Pinpoint the cell where the given text exists, returning its (X, Y) midpoint coordinate. 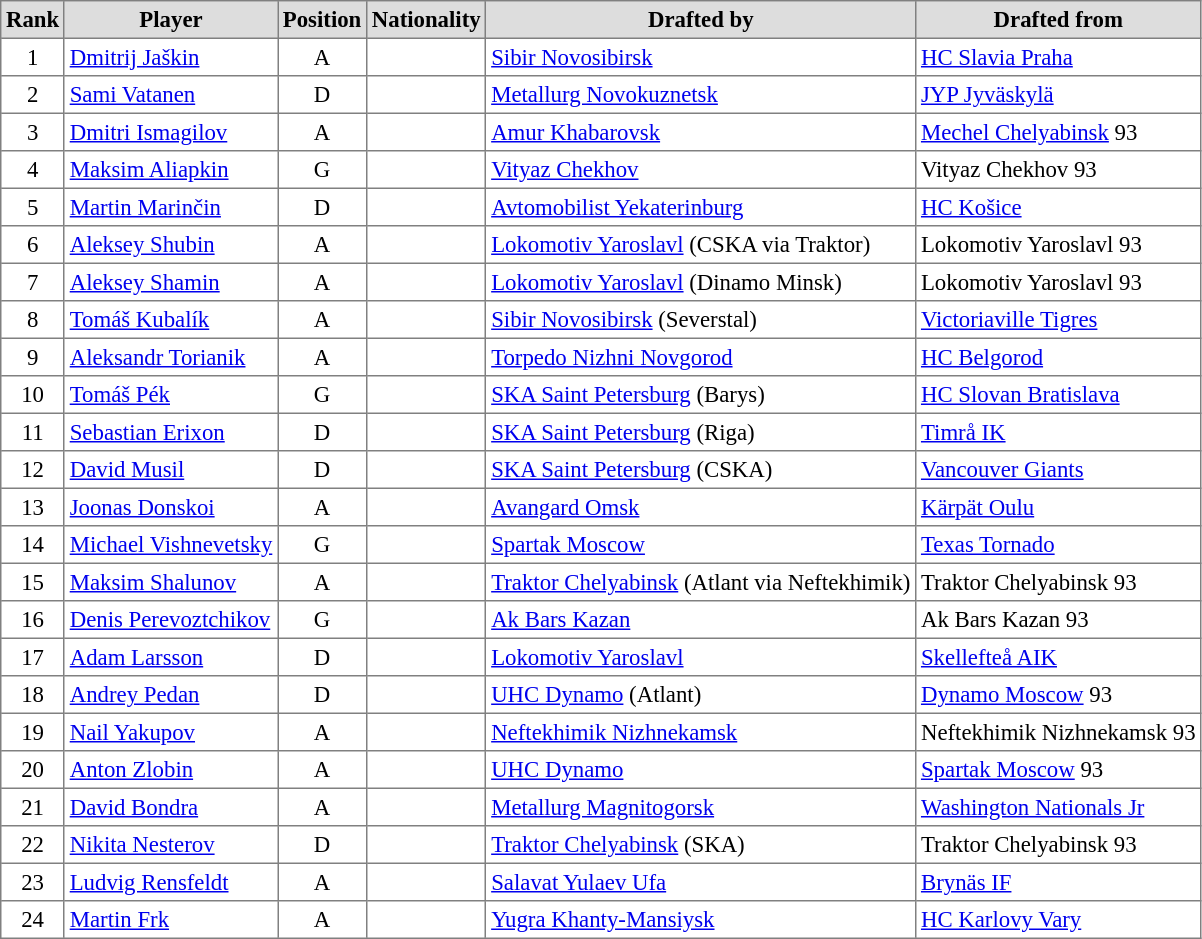
12 (33, 470)
Aleksey Shubin (170, 245)
Player (170, 20)
Yugra Khanty-Mansiysk (701, 920)
Kärpät Oulu (1058, 507)
Ludvig Rensfeldt (170, 882)
Maksim Aliapkin (170, 170)
David Bondra (170, 807)
1 (33, 57)
SKA Saint Petersburg (Riga) (701, 432)
HC Belgorod (1058, 357)
Martin Frk (170, 920)
13 (33, 507)
Mechel Chelyabinsk 93 (1058, 132)
Metallurg Magnitogorsk (701, 807)
Avtomobilist Yekaterinburg (701, 207)
10 (33, 395)
Martin Marinčin (170, 207)
19 (33, 732)
Ak Bars Kazan (701, 620)
Metallurg Novokuznetsk (701, 95)
8 (33, 320)
UHC Dynamo (701, 770)
Sibir Novosibirsk (701, 57)
18 (33, 695)
Drafted from (1058, 20)
Sebastian Erixon (170, 432)
Dmitrij Jaškin (170, 57)
David Musil (170, 470)
Lokomotiv Yaroslavl (Dinamo Minsk) (701, 282)
7 (33, 282)
Aleksey Shamin (170, 282)
Traktor Chelyabinsk (Atlant via Neftekhimik) (701, 582)
Sibir Novosibirsk (Severstal) (701, 320)
Drafted by (701, 20)
Spartak Moscow 93 (1058, 770)
Dmitri Ismagilov (170, 132)
Lokomotiv Yaroslavl (701, 657)
Victoriaville Tigres (1058, 320)
Dynamo Moscow 93 (1058, 695)
5 (33, 207)
Vityaz Chekhov 93 (1058, 170)
2 (33, 95)
Timrå IK (1058, 432)
9 (33, 357)
4 (33, 170)
HC Karlovy Vary (1058, 920)
Ak Bars Kazan 93 (1058, 620)
Amur Khabarovsk (701, 132)
Spartak Moscow (701, 545)
11 (33, 432)
15 (33, 582)
Vancouver Giants (1058, 470)
Neftekhimik Nizhnekamsk 93 (1058, 732)
HC Košice (1058, 207)
14 (33, 545)
24 (33, 920)
Tomáš Kubalík (170, 320)
Nail Yakupov (170, 732)
SKA Saint Petersburg (Barys) (701, 395)
HC Slavia Praha (1058, 57)
Aleksandr Torianik (170, 357)
Salavat Yulaev Ufa (701, 882)
Maksim Shalunov (170, 582)
Neftekhimik Nizhnekamsk (701, 732)
Adam Larsson (170, 657)
20 (33, 770)
Nationality (426, 20)
Texas Tornado (1058, 545)
Anton Zlobin (170, 770)
Rank (33, 20)
Tomáš Pék (170, 395)
Position (322, 20)
Avangard Omsk (701, 507)
UHC Dynamo (Atlant) (701, 695)
Washington Nationals Jr (1058, 807)
JYP Jyväskylä (1058, 95)
Joonas Donskoi (170, 507)
Skellefteå AIK (1058, 657)
16 (33, 620)
Traktor Chelyabinsk (SKA) (701, 845)
23 (33, 882)
HC Slovan Bratislava (1058, 395)
22 (33, 845)
6 (33, 245)
SKA Saint Petersburg (CSKA) (701, 470)
17 (33, 657)
21 (33, 807)
3 (33, 132)
Brynäs IF (1058, 882)
Michael Vishnevetsky (170, 545)
Sami Vatanen (170, 95)
Vityaz Chekhov (701, 170)
Lokomotiv Yaroslavl (CSKA via Traktor) (701, 245)
Torpedo Nizhni Novgorod (701, 357)
Denis Perevoztchikov (170, 620)
Andrey Pedan (170, 695)
Nikita Nesterov (170, 845)
